Search for the cell housing the specified text and yield its (X, Y) center coordinate. 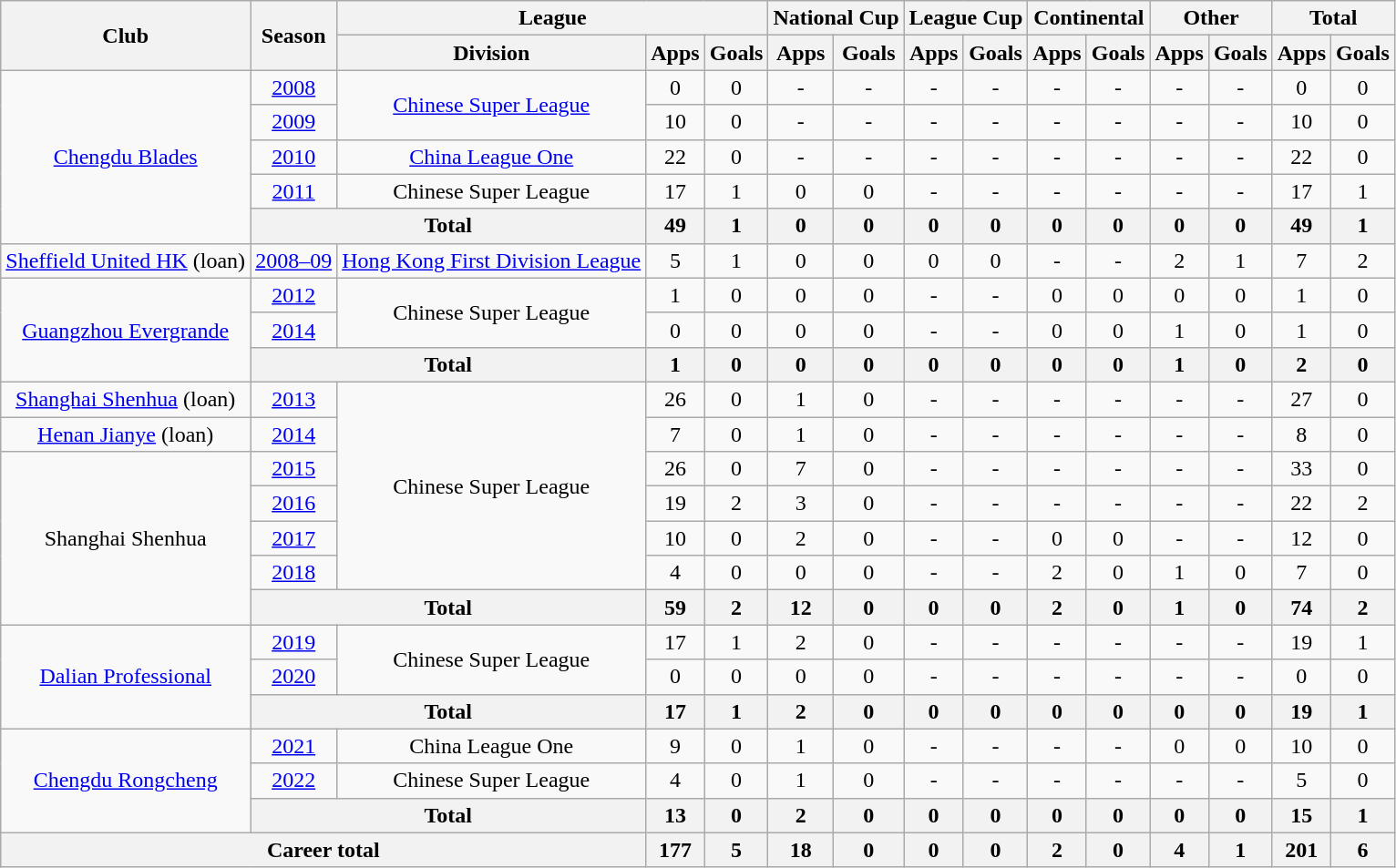
Club (126, 36)
Hong Kong First Division League (492, 260)
15 (1301, 815)
13 (675, 815)
Shanghai Shenhua (loan) (126, 399)
Season (293, 36)
Division (492, 53)
3 (801, 504)
2022 (293, 781)
177 (675, 850)
2008 (293, 87)
Sheffield United HK (loan) (126, 260)
9 (675, 746)
Chengdu Rongcheng (126, 781)
2009 (293, 122)
2018 (293, 573)
Chengdu Blades (126, 157)
Other (1211, 18)
74 (1301, 608)
2020 (293, 677)
2008–09 (293, 260)
2021 (293, 746)
National Cup (837, 18)
2015 (293, 469)
League (552, 18)
League Cup (966, 18)
18 (801, 850)
2010 (293, 157)
2013 (293, 399)
Guangzhou Evergrande (126, 330)
Continental (1089, 18)
33 (1301, 469)
59 (675, 608)
2011 (293, 191)
Shanghai Shenhua (126, 538)
2012 (293, 295)
2019 (293, 642)
8 (1301, 434)
Dalian Professional (126, 677)
2016 (293, 504)
201 (1301, 850)
27 (1301, 399)
2017 (293, 538)
6 (1363, 850)
Henan Jianye (loan) (126, 434)
Career total (323, 850)
